Identify which cell holds the provided text, then report its [X, Y] central coordinate. 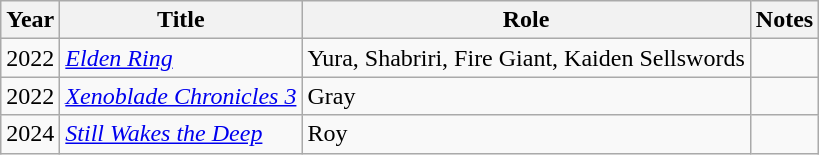
Still Wakes the Deep [181, 134]
Yura, Shabriri, Fire Giant, Kaiden Sellswords [526, 58]
Gray [526, 96]
2024 [30, 134]
Year [30, 20]
Roy [526, 134]
Title [181, 20]
Xenoblade Chronicles 3 [181, 96]
Elden Ring [181, 58]
Notes [784, 20]
Role [526, 20]
